Provide the [x, y] coordinate of the cell's center where the given text is located.  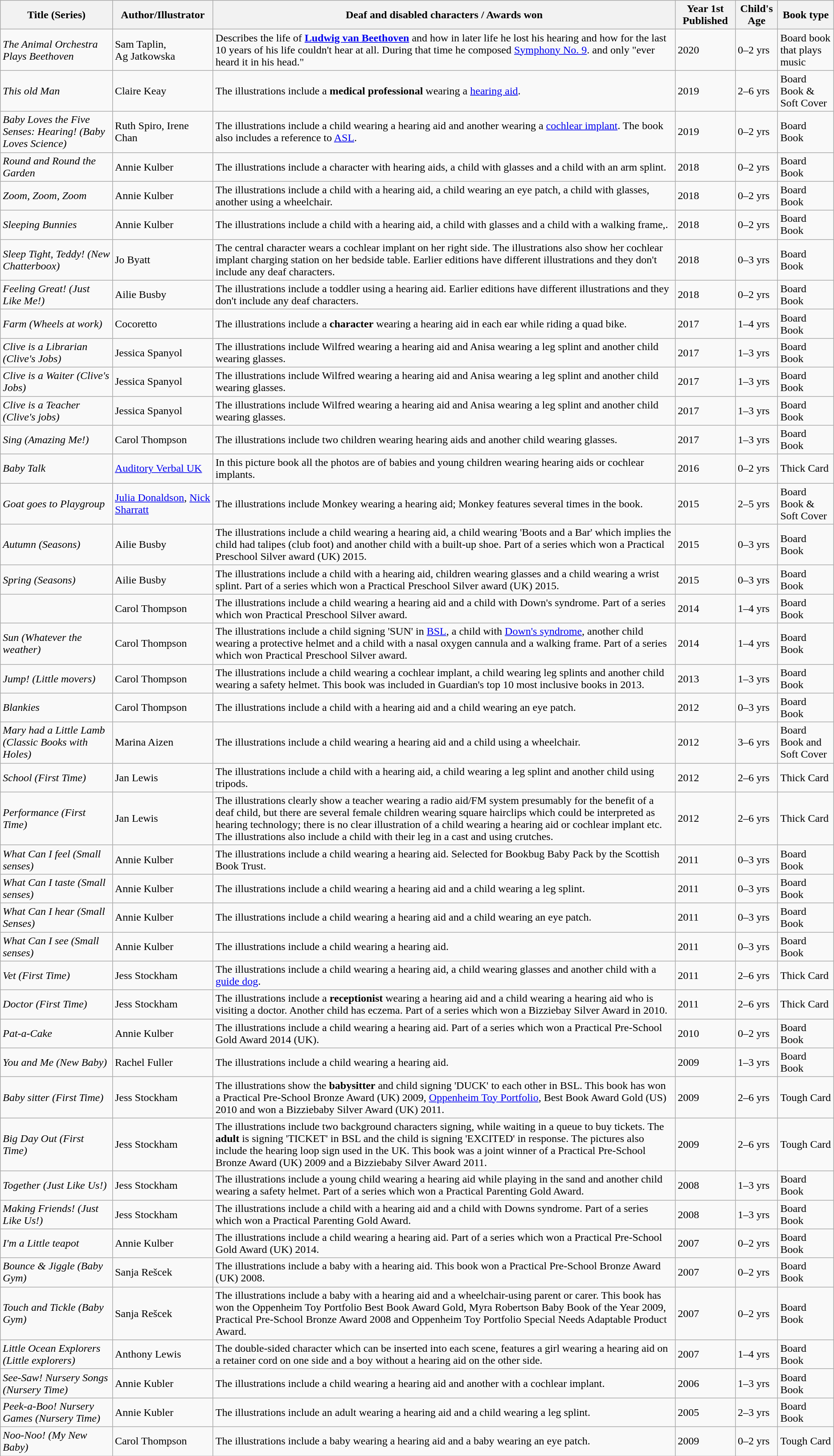
The illustrations include a character wearing a hearing aid in each ear while riding a quad bike. [444, 323]
Jo Byatt [163, 260]
Doctor (First Time) [57, 1005]
Sing (Amazing Me!) [57, 440]
2020 [706, 50]
The illustrations include a child wearing a hearing aid and a child wearing an eye patch. [444, 918]
2006 [706, 1383]
School (First Time) [57, 778]
Ruth Spiro, Irene Chan [163, 132]
Jump! (Little movers) [57, 679]
Farm (Wheels at work) [57, 323]
Clive is a Waiter (Clive's Jobs) [57, 381]
Auditory Verbal UK [163, 469]
Baby Loves the Five Senses: Hearing! (Baby Loves Science) [57, 132]
Feeling Great! (Just Like Me!) [57, 295]
Big Day Out (First Time) [57, 1145]
What Can I taste (Small senses) [57, 888]
Noo-Noo! (My New Baby) [57, 1441]
The illustrations include a character with hearing aids, a child with glasses and a child with an arm splint. [444, 167]
The illustrations include two children wearing hearing aids and another child wearing glasses. [444, 440]
Little Ocean Explorers (Little explorers) [57, 1354]
Clive is a Librarian (Clive's Jobs) [57, 353]
2013 [706, 679]
Vet (First Time) [57, 975]
The illustrations include a baby with a hearing aid. This book won a Practical Pre-School Bronze Award (UK) 2008. [444, 1272]
The illustrations include a child wearing a hearing aid, a child wearing glasses and another child with a guide dog. [444, 975]
What Can I feel (Small senses) [57, 860]
The illustrations include a child wearing a hearing aid and another wearing a cochlear implant. The book also includes a reference to ASL. [444, 132]
Julia Donaldson, Nick Sharratt [163, 504]
Baby Talk [57, 469]
Autumn (Seasons) [57, 545]
The illustrations include a child with a hearing aid, a child wearing a leg splint and another child using tripods. [444, 778]
This old Man [57, 91]
The illustrations include a child wearing a hearing aid. Part of a series which won a Practical Pre-School Gold Award 2014 (UK). [444, 1033]
Sun (Whatever the weather) [57, 644]
Child's Age [756, 15]
Sleeping Bunnies [57, 224]
The illustrations include a child with a hearing aid, a child wearing an eye patch, a child with glasses, another using a wheelchair. [444, 196]
2016 [706, 469]
The illustrations include a child wearing a hearing aid. Part of a series which won a Practical Pre-School Gold Award (UK) 2014. [444, 1244]
Marina Aizen [163, 742]
Mary had a Little Lamb (Classic Books with Holes) [57, 742]
Deaf and disabled characters / Awards won [444, 15]
Peek-a-Boo! Nursery Games (Nursery Time) [57, 1412]
Goat goes to Playgroup [57, 504]
The illustrations include a child with a hearing aid and a child wearing an eye patch. [444, 707]
The illustrations include a child with a hearing aid, a child with glasses and a child with a walking frame,. [444, 224]
Sleep Tight, Teddy! (New Chatterboox) [57, 260]
The illustrations include a medical professional wearing a hearing aid. [444, 91]
The illustrations include a child wearing a hearing aid and another with a cochlear implant. [444, 1383]
The illustrations include a child with a hearing aid and a child with Downs syndrome. Part of a series which won a Practical Parenting Gold Award. [444, 1214]
3–6 yrs [756, 742]
What Can I see (Small senses) [57, 946]
Performance (First Time) [57, 819]
Title (Series) [57, 15]
I'm a Little teapot [57, 1244]
Board book that plays music [805, 50]
2–3 yrs [756, 1412]
See-Saw! Nursery Songs (Nursery Time) [57, 1383]
The illustrations include a child wearing a hearing aid and a child using a wheelchair. [444, 742]
The illustrations include a baby wearing a hearing aid and a baby wearing an eye patch. [444, 1441]
Rachel Fuller [163, 1063]
Round and Round the Garden [57, 167]
Baby sitter (First Time) [57, 1097]
Anthony Lewis [163, 1354]
Together (Just Like Us!) [57, 1186]
2005 [706, 1412]
The illustrations include a toddler using a hearing aid. Earlier editions have different illustrations and they don't include any deaf characters. [444, 295]
The illustrations include an adult wearing a hearing aid and a child wearing a leg splint. [444, 1412]
Blankies [57, 707]
Book type [805, 15]
Pat-a-Cake [57, 1033]
Spring (Seasons) [57, 580]
2010 [706, 1033]
Zoom, Zoom, Zoom [57, 196]
Bounce & Jiggle (Baby Gym) [57, 1272]
In this picture book all the photos are of babies and young children wearing hearing aids or cochlear implants. [444, 469]
The illustrations include Monkey wearing a hearing aid; Monkey features several times in the book. [444, 504]
Touch and Tickle (Baby Gym) [57, 1313]
Clive is a Teacher (Clive's jobs) [57, 411]
The illustrations include a child wearing a hearing aid and a child wearing a leg splint. [444, 888]
The illustrations include a child wearing a hearing aid. Selected for Bookbug Baby Pack by the Scottish Book Trust. [444, 860]
Cocoretto [163, 323]
Claire Keay [163, 91]
Board Book and Soft Cover [805, 742]
Year 1st Published [706, 15]
What Can I hear (Small Senses) [57, 918]
You and Me (New Baby) [57, 1063]
2–5 yrs [756, 504]
Author/Illustrator [163, 15]
Making Friends! (Just Like Us!) [57, 1214]
The Animal Orchestra Plays Beethoven [57, 50]
Sam Taplin,Ag Jatkowska [163, 50]
